Search for the cell housing the specified text and yield its [x, y] center coordinate. 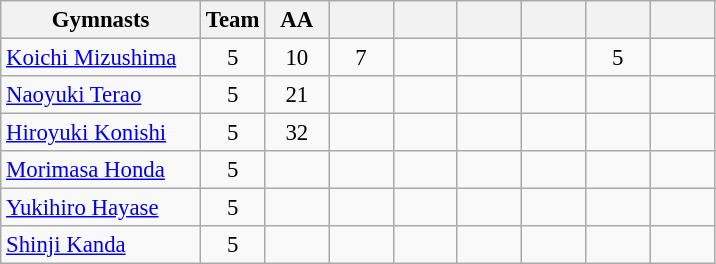
21 [297, 95]
Morimasa Honda [101, 170]
Yukihiro Hayase [101, 208]
Koichi Mizushima [101, 58]
32 [297, 133]
AA [297, 20]
Naoyuki Terao [101, 95]
Gymnasts [101, 20]
Team [232, 20]
7 [361, 58]
10 [297, 58]
Shinji Kanda [101, 245]
Hiroyuki Konishi [101, 133]
